Pinpoint the cell where the given text exists, returning its (X, Y) midpoint coordinate. 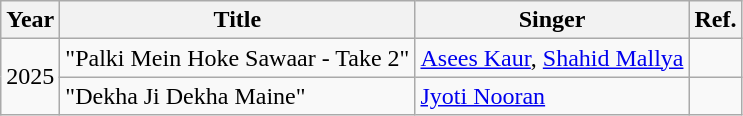
Singer (552, 20)
"Dekha Ji Dekha Maine" (238, 96)
Ref. (716, 20)
Asees Kaur, Shahid Mallya (552, 58)
2025 (30, 77)
Title (238, 20)
Jyoti Nooran (552, 96)
Year (30, 20)
"Palki Mein Hoke Sawaar - Take 2" (238, 58)
